Provide the [x, y] coordinate of the cell's center where the given text is located.  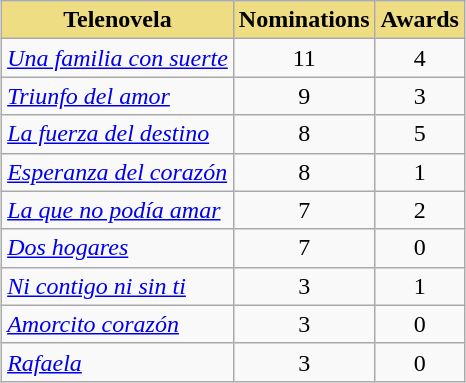
Esperanza del corazón [118, 172]
Telenovela [118, 20]
Rafaela [118, 362]
Awards [420, 20]
Triunfo del amor [118, 96]
Nominations [304, 20]
La fuerza del destino [118, 134]
Ni contigo ni sin ti [118, 286]
4 [420, 58]
Una familia con suerte [118, 58]
Dos hogares [118, 248]
2 [420, 210]
La que no podía amar [118, 210]
9 [304, 96]
Amorcito corazón [118, 324]
11 [304, 58]
5 [420, 134]
